Determine the [X, Y] coordinate at the center of the cell enclosing the given text.  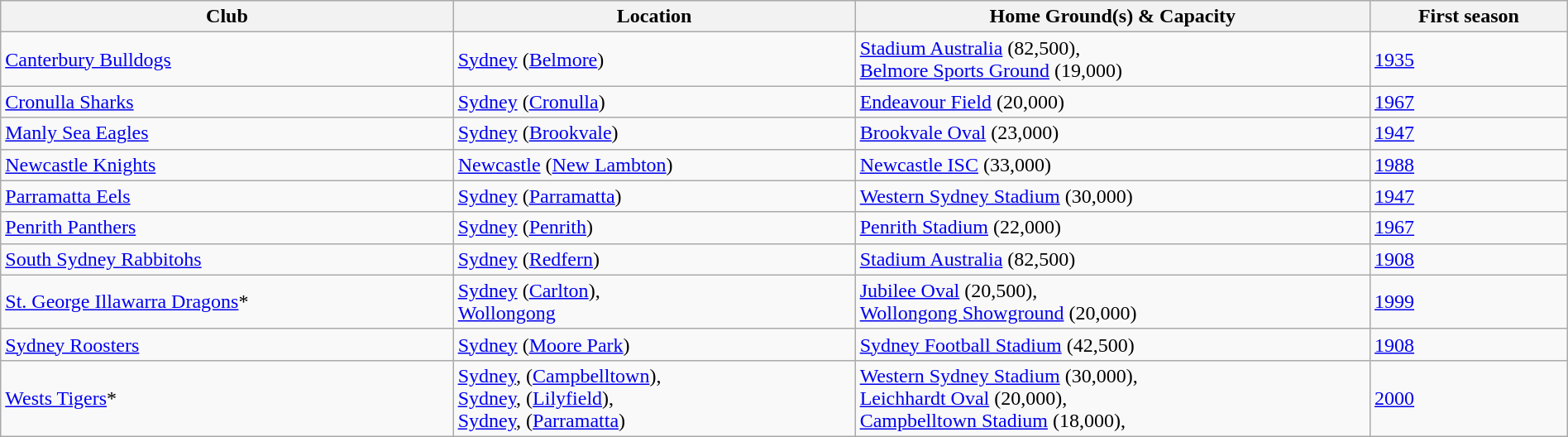
Western Sydney Stadium (30,000) [1112, 196]
Sydney, (Campbelltown),Sydney, (Lilyfield),Sydney, (Parramatta) [654, 398]
Brookvale Oval (23,000) [1112, 133]
Endeavour Field (20,000) [1112, 102]
Sydney (Penrith) [654, 228]
1935 [1469, 60]
Sydney Roosters [227, 344]
Club [227, 17]
Sydney (Belmore) [654, 60]
First season [1469, 17]
Penrith Panthers [227, 228]
Canterbury Bulldogs [227, 60]
Location [654, 17]
Stadium Australia (82,500),Belmore Sports Ground (19,000) [1112, 60]
Wests Tigers* [227, 398]
2000 [1469, 398]
Newcastle Knights [227, 165]
Cronulla Sharks [227, 102]
South Sydney Rabbitohs [227, 259]
Newcastle (New Lambton) [654, 165]
Sydney (Brookvale) [654, 133]
Western Sydney Stadium (30,000),Leichhardt Oval (20,000),Campbelltown Stadium (18,000), [1112, 398]
Penrith Stadium (22,000) [1112, 228]
Sydney Football Stadium (42,500) [1112, 344]
Sydney (Carlton),Wollongong [654, 301]
Home Ground(s) & Capacity [1112, 17]
Parramatta Eels [227, 196]
Sydney (Parramatta) [654, 196]
Sydney (Redfern) [654, 259]
Newcastle ISC (33,000) [1112, 165]
1988 [1469, 165]
Jubilee Oval (20,500),Wollongong Showground (20,000) [1112, 301]
Stadium Australia (82,500) [1112, 259]
Sydney (Cronulla) [654, 102]
Sydney (Moore Park) [654, 344]
Manly Sea Eagles [227, 133]
St. George Illawarra Dragons* [227, 301]
1999 [1469, 301]
